Scan for the cell matching the given text and deliver its (x, y) coordinate at center. 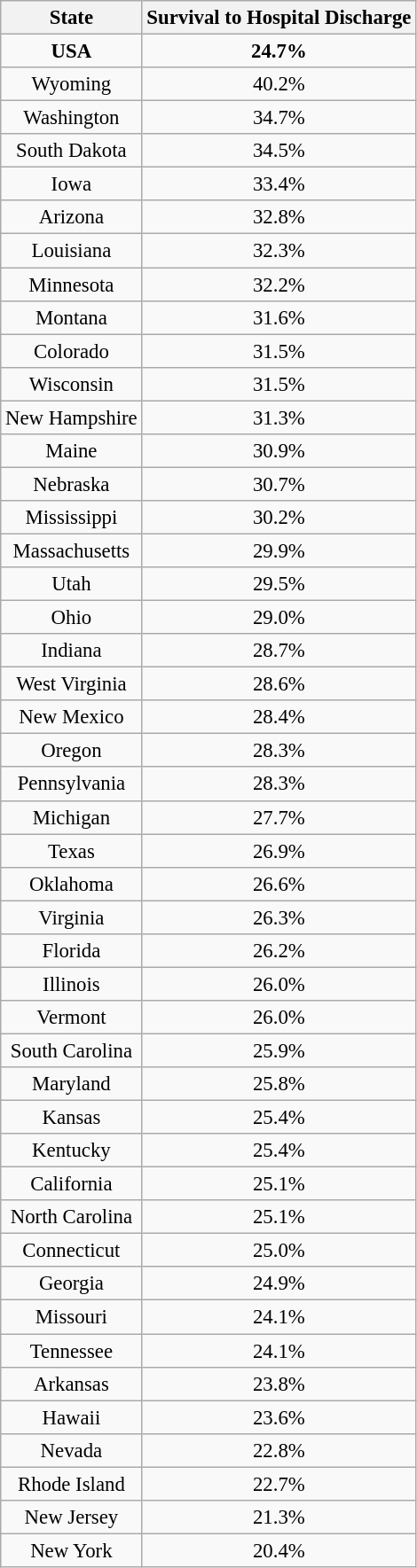
Virginia (71, 917)
Maine (71, 451)
Colorado (71, 351)
California (71, 1184)
Oregon (71, 751)
New Hampshire (71, 417)
Wisconsin (71, 384)
20.4% (279, 1550)
New Jersey (71, 1517)
24.9% (279, 1284)
28.4% (279, 717)
Illinois (71, 984)
State (71, 18)
West Virginia (71, 684)
Massachusetts (71, 550)
Arizona (71, 217)
Pennsylvania (71, 784)
25.0% (279, 1251)
28.6% (279, 684)
South Dakota (71, 151)
24.7% (279, 51)
Nebraska (71, 484)
USA (71, 51)
Montana (71, 317)
21.3% (279, 1517)
North Carolina (71, 1217)
29.0% (279, 618)
30.7% (279, 484)
32.3% (279, 251)
27.7% (279, 817)
Vermont (71, 1018)
31.6% (279, 317)
Arkansas (71, 1384)
Michigan (71, 817)
26.2% (279, 951)
26.3% (279, 917)
Iowa (71, 184)
Oklahoma (71, 884)
Indiana (71, 651)
Kansas (71, 1118)
Tennessee (71, 1351)
Mississippi (71, 518)
30.9% (279, 451)
40.2% (279, 84)
Florida (71, 951)
33.4% (279, 184)
Georgia (71, 1284)
Texas (71, 851)
Kentucky (71, 1151)
23.6% (279, 1417)
South Carolina (71, 1050)
34.5% (279, 151)
Rhode Island (71, 1484)
32.2% (279, 285)
Maryland (71, 1084)
32.8% (279, 217)
Louisiana (71, 251)
New York (71, 1550)
Utah (71, 584)
29.9% (279, 550)
Ohio (71, 618)
New Mexico (71, 717)
28.7% (279, 651)
22.8% (279, 1450)
Connecticut (71, 1251)
Minnesota (71, 285)
Nevada (71, 1450)
Missouri (71, 1317)
Wyoming (71, 84)
34.7% (279, 118)
23.8% (279, 1384)
29.5% (279, 584)
25.8% (279, 1084)
22.7% (279, 1484)
Survival to Hospital Discharge (279, 18)
26.9% (279, 851)
Hawaii (71, 1417)
26.6% (279, 884)
30.2% (279, 518)
31.3% (279, 417)
Washington (71, 118)
25.9% (279, 1050)
